Search for the cell housing the specified text and yield its (X, Y) center coordinate. 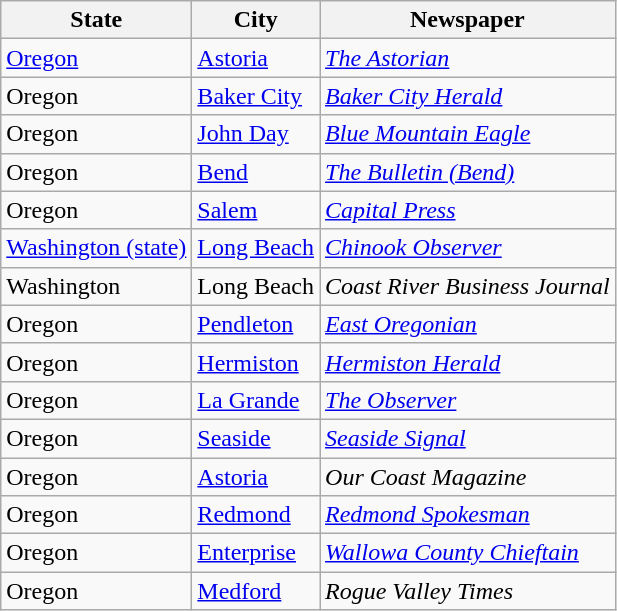
Capital Press (468, 210)
Seaside (256, 438)
The Astorian (468, 58)
Washington (state) (96, 248)
Newspaper (468, 20)
Bend (256, 172)
Medford (256, 591)
The Bulletin (Bend) (468, 172)
Washington (96, 286)
Baker City Herald (468, 96)
Redmond (256, 515)
Redmond Spokesman (468, 515)
City (256, 20)
Pendleton (256, 324)
Hermiston (256, 362)
Coast River Business Journal (468, 286)
Enterprise (256, 553)
The Observer (468, 400)
State (96, 20)
Blue Mountain Eagle (468, 134)
Our Coast Magazine (468, 477)
Hermiston Herald (468, 362)
Salem (256, 210)
Seaside Signal (468, 438)
Wallowa County Chieftain (468, 553)
Chinook Observer (468, 248)
La Grande (256, 400)
John Day (256, 134)
Rogue Valley Times (468, 591)
Baker City (256, 96)
East Oregonian (468, 324)
